Identify which cell holds the provided text, then report its (X, Y) central coordinate. 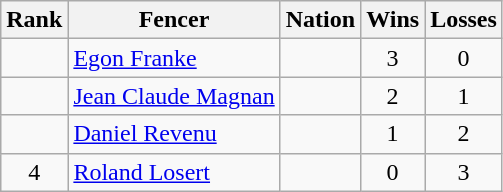
Losses (464, 20)
Fencer (174, 20)
Egon Franke (174, 58)
Nation (320, 20)
4 (34, 172)
Wins (393, 20)
Jean Claude Magnan (174, 96)
Rank (34, 20)
Daniel Revenu (174, 134)
Roland Losert (174, 172)
